Search for the cell housing the specified text and yield its [X, Y] center coordinate. 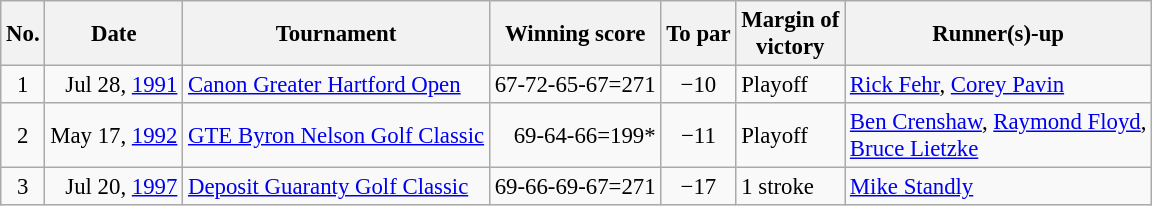
Jul 28, 1991 [114, 85]
2 [23, 136]
3 [23, 187]
−11 [698, 136]
69-66-69-67=271 [575, 187]
GTE Byron Nelson Golf Classic [336, 136]
67-72-65-67=271 [575, 85]
Canon Greater Hartford Open [336, 85]
Mike Standly [998, 187]
−10 [698, 85]
No. [23, 34]
Jul 20, 1997 [114, 187]
To par [698, 34]
Date [114, 34]
May 17, 1992 [114, 136]
1 [23, 85]
1 stroke [790, 187]
Tournament [336, 34]
−17 [698, 187]
Ben Crenshaw, Raymond Floyd, Bruce Lietzke [998, 136]
Runner(s)-up [998, 34]
69-64-66=199* [575, 136]
Rick Fehr, Corey Pavin [998, 85]
Winning score [575, 34]
Deposit Guaranty Golf Classic [336, 187]
Margin ofvictory [790, 34]
